Locate the cell with the specified text and output its (X, Y) center coordinate. 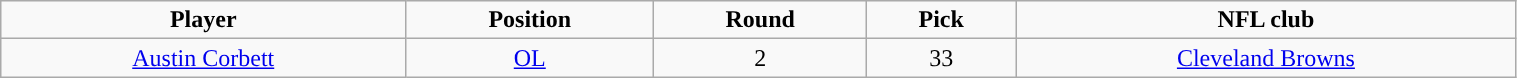
NFL club (1266, 20)
33 (942, 58)
OL (530, 58)
Pick (942, 20)
Round (760, 20)
2 (760, 58)
Position (530, 20)
Cleveland Browns (1266, 58)
Austin Corbett (204, 58)
Player (204, 20)
